From the cell containing the given text, extract its center point as [X, Y] coordinate. 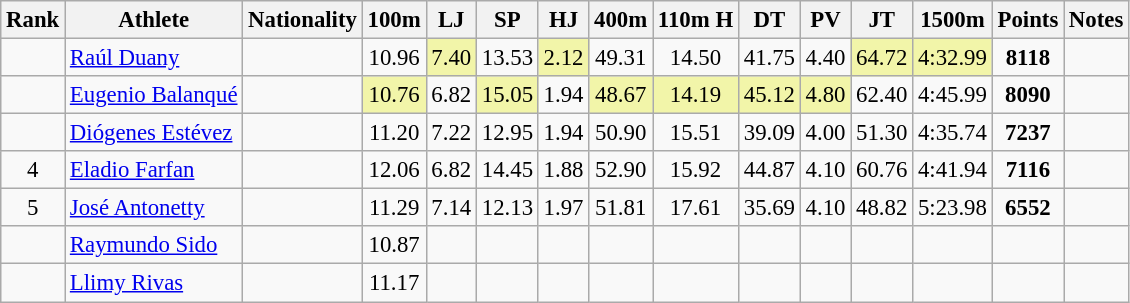
45.12 [769, 95]
Raúl Duany [154, 58]
5 [33, 208]
4:45.99 [953, 95]
64.72 [882, 58]
Diógenes Estévez [154, 133]
Athlete [154, 20]
7.22 [451, 133]
7116 [1028, 170]
5:23.98 [953, 208]
LJ [451, 20]
4:32.99 [953, 58]
Nationality [302, 20]
4:35.74 [953, 133]
10.76 [394, 95]
49.31 [621, 58]
10.96 [394, 58]
Raymundo Sido [154, 245]
7237 [1028, 133]
1.88 [563, 170]
11.20 [394, 133]
110m H [696, 20]
14.45 [507, 170]
48.82 [882, 208]
Notes [1096, 20]
51.81 [621, 208]
12.95 [507, 133]
15.05 [507, 95]
Llimy Rivas [154, 283]
12.13 [507, 208]
6552 [1028, 208]
1500m [953, 20]
12.06 [394, 170]
60.76 [882, 170]
14.19 [696, 95]
HJ [563, 20]
Points [1028, 20]
17.61 [696, 208]
7.40 [451, 58]
Eladio Farfan [154, 170]
José Antonetty [154, 208]
35.69 [769, 208]
15.51 [696, 133]
11.29 [394, 208]
4.00 [825, 133]
100m [394, 20]
2.12 [563, 58]
4.80 [825, 95]
JT [882, 20]
400m [621, 20]
PV [825, 20]
44.87 [769, 170]
15.92 [696, 170]
14.50 [696, 58]
13.53 [507, 58]
10.87 [394, 245]
8090 [1028, 95]
39.09 [769, 133]
41.75 [769, 58]
48.67 [621, 95]
1.97 [563, 208]
7.14 [451, 208]
4:41.94 [953, 170]
Rank [33, 20]
Eugenio Balanqué [154, 95]
62.40 [882, 95]
8118 [1028, 58]
SP [507, 20]
DT [769, 20]
52.90 [621, 170]
4.40 [825, 58]
50.90 [621, 133]
11.17 [394, 283]
4 [33, 170]
51.30 [882, 133]
